Return the (X, Y) coordinate for the center point of the cell that contains the specified text.  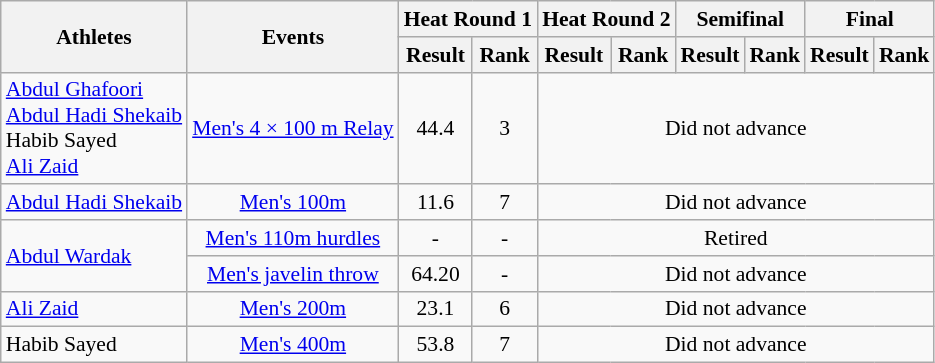
Events (292, 36)
Semifinal (740, 19)
Men's 200m (292, 309)
Retired (736, 238)
53.8 (436, 345)
Heat Round 1 (468, 19)
Abdul Wardak (94, 256)
64.20 (436, 274)
3 (504, 128)
Athletes (94, 36)
23.1 (436, 309)
11.6 (436, 203)
Abdul Hadi Shekaib (94, 203)
Abdul GhafooriAbdul Hadi ShekaibHabib SayedAli Zaid (94, 128)
Habib Sayed (94, 345)
Men's 110m hurdles (292, 238)
44.4 (436, 128)
Men's 4 × 100 m Relay (292, 128)
Ali Zaid (94, 309)
6 (504, 309)
Men's javelin throw (292, 274)
Final (870, 19)
Men's 100m (292, 203)
Men's 400m (292, 345)
Heat Round 2 (606, 19)
